Output the [X, Y] coordinate of the center of the cell containing the given text.  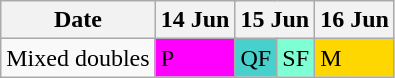
14 Jun [195, 20]
Date [78, 20]
P [195, 58]
SF [296, 58]
15 Jun [275, 20]
16 Jun [355, 20]
Mixed doubles [78, 58]
M [355, 58]
QF [256, 58]
